Return the [X, Y] coordinate for the center point of the cell that contains the specified text.  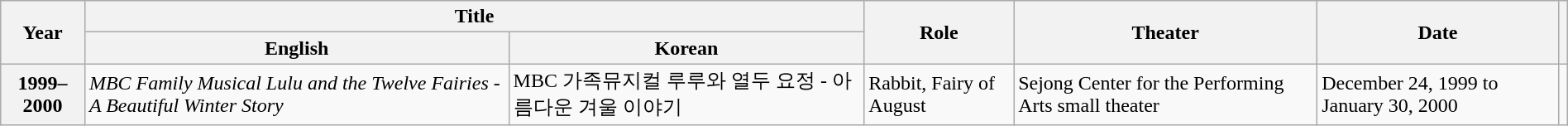
Sejong Center for the Performing Arts small theater [1166, 94]
Title [474, 17]
1999–2000 [43, 94]
Rabbit, Fairy of August [939, 94]
Year [43, 32]
Theater [1166, 32]
English [296, 48]
MBC 가족뮤지컬 루루와 열두 요정 - 아름다운 겨울 이야기 [686, 94]
MBC Family Musical Lulu and the Twelve Fairies - A Beautiful Winter Story [296, 94]
Date [1437, 32]
December 24, 1999 to January 30, 2000 [1437, 94]
Role [939, 32]
Korean [686, 48]
